Locate the cell with the specified text and output its [X, Y] center coordinate. 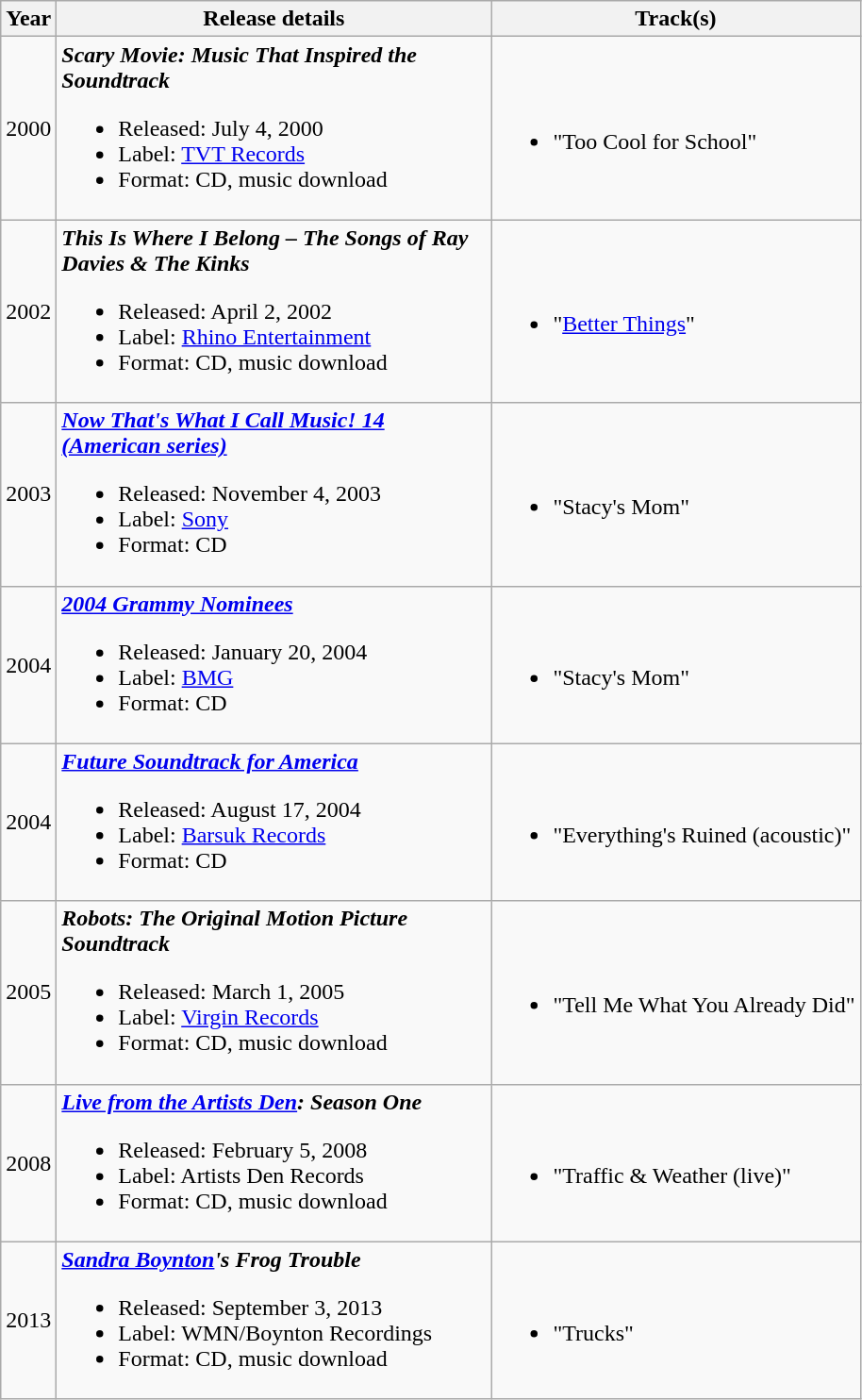
"Too Cool for School" [675, 128]
"Tell Me What You Already Did" [675, 992]
Robots: The Original Motion Picture SoundtrackReleased: March 1, 2005Label: Virgin RecordsFormat: CD, music download [274, 992]
2003 [28, 494]
"Traffic & Weather (live)" [675, 1162]
Scary Movie: Music That Inspired the SoundtrackReleased: July 4, 2000Label: TVT RecordsFormat: CD, music download [274, 128]
2002 [28, 311]
2013 [28, 1321]
2008 [28, 1162]
Year [28, 19]
2005 [28, 992]
This Is Where I Belong – The Songs of Ray Davies & The KinksReleased: April 2, 2002Label: Rhino EntertainmentFormat: CD, music download [274, 311]
Sandra Boynton's Frog TroubleReleased: September 3, 2013Label: WMN/Boynton RecordingsFormat: CD, music download [274, 1321]
"Trucks" [675, 1321]
Future Soundtrack for AmericaReleased: August 17, 2004Label: Barsuk RecordsFormat: CD [274, 823]
2000 [28, 128]
2004 Grammy NomineesReleased: January 20, 2004Label: BMGFormat: CD [274, 664]
Live from the Artists Den: Season OneReleased: February 5, 2008Label: Artists Den RecordsFormat: CD, music download [274, 1162]
Track(s) [675, 19]
"Everything's Ruined (acoustic)" [675, 823]
"Better Things" [675, 311]
Release details [274, 19]
Now That's What I Call Music! 14 (American series)Released: November 4, 2003Label: SonyFormat: CD [274, 494]
